For the text-containing cell, return its midpoint in [x, y] coordinate format. 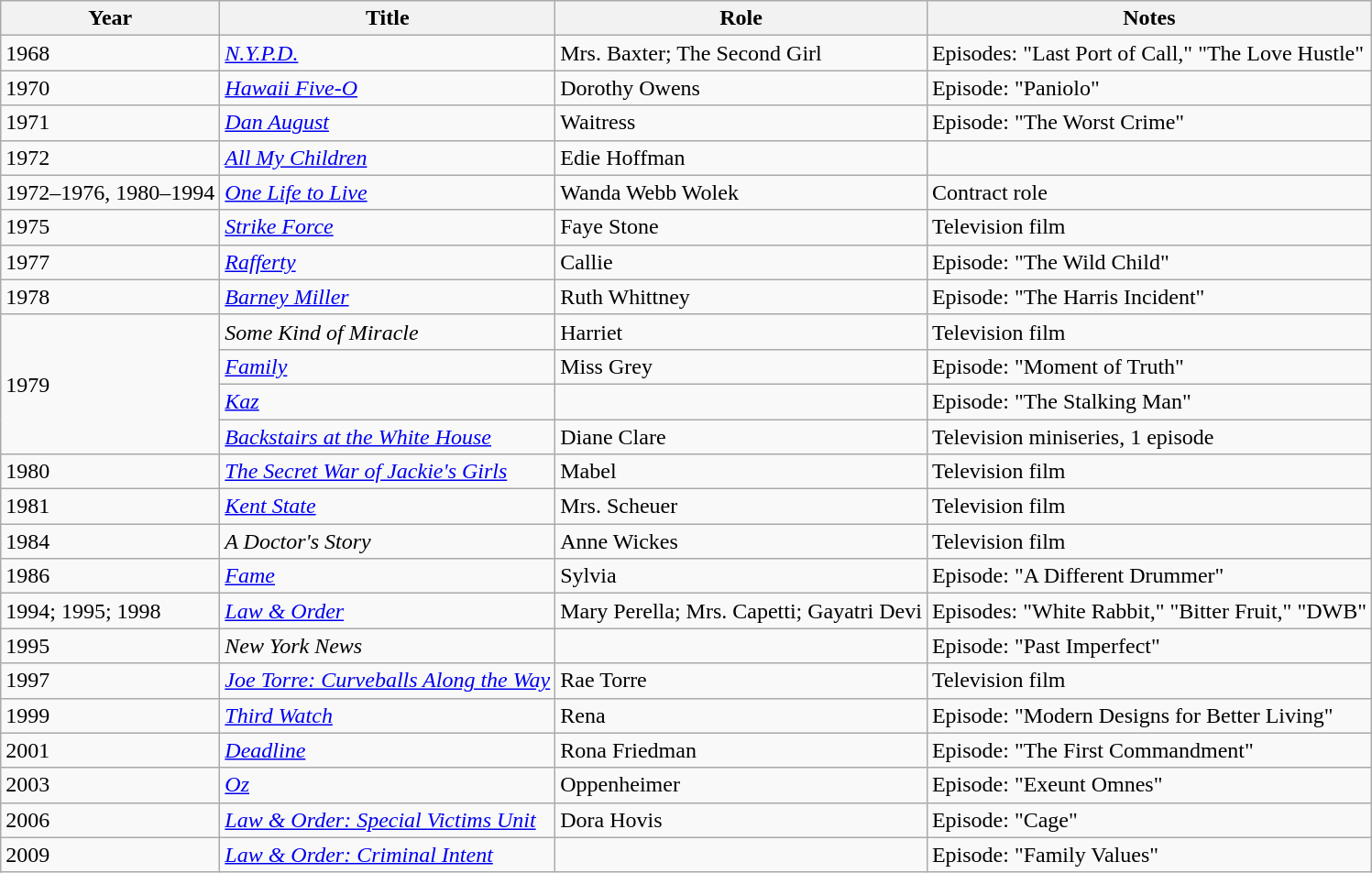
One Life to Live [388, 192]
Episode: "The Wild Child" [1149, 262]
Dorothy Owens [741, 88]
1995 [110, 646]
1978 [110, 297]
Edie Hoffman [741, 158]
Oppenheimer [741, 785]
Kaz [388, 401]
Family [388, 366]
2006 [110, 820]
Third Watch [388, 715]
Ruth Whittney [741, 297]
Oz [388, 785]
1977 [110, 262]
Mary Perella; Mrs. Capetti; Gayatri Devi [741, 611]
1971 [110, 123]
Episode: "Moment of Truth" [1149, 366]
1994; 1995; 1998 [110, 611]
A Doctor's Story [388, 541]
Role [741, 18]
Wanda Webb Wolek [741, 192]
Miss Grey [741, 366]
Callie [741, 262]
Television miniseries, 1 episode [1149, 437]
Episode: "Paniolo" [1149, 88]
Episode: "The Harris Incident" [1149, 297]
Episode: "Past Imperfect" [1149, 646]
1981 [110, 507]
Anne Wickes [741, 541]
Dora Hovis [741, 820]
Episode: "Cage" [1149, 820]
Episodes: "Last Port of Call," "The Love Hustle" [1149, 53]
Rafferty [388, 262]
Rae Torre [741, 681]
1972 [110, 158]
Contract role [1149, 192]
1970 [110, 88]
Harriet [741, 332]
Rena [741, 715]
Law & Order: Criminal Intent [388, 855]
1999 [110, 715]
Dan August [388, 123]
Episode: "The Stalking Man" [1149, 401]
1979 [110, 384]
All My Children [388, 158]
Rona Friedman [741, 750]
Diane Clare [741, 437]
Year [110, 18]
Episode: "The Worst Crime" [1149, 123]
Title [388, 18]
Some Kind of Miracle [388, 332]
Notes [1149, 18]
1975 [110, 227]
2003 [110, 785]
Episode: "The First Commandment" [1149, 750]
Fame [388, 576]
New York News [388, 646]
Mrs. Scheuer [741, 507]
N.Y.P.D. [388, 53]
Waitress [741, 123]
Strike Force [388, 227]
Barney Miller [388, 297]
2009 [110, 855]
Episode: "Exeunt Omnes" [1149, 785]
2001 [110, 750]
Episodes: "White Rabbit," "Bitter Fruit," "DWB" [1149, 611]
1972–1976, 1980–1994 [110, 192]
Episode: "Family Values" [1149, 855]
Faye Stone [741, 227]
Backstairs at the White House [388, 437]
1980 [110, 472]
Deadline [388, 750]
Joe Torre: Curveballs Along the Way [388, 681]
Mabel [741, 472]
Sylvia [741, 576]
Law & Order [388, 611]
1997 [110, 681]
1968 [110, 53]
1986 [110, 576]
Episode: "A Different Drummer" [1149, 576]
Hawaii Five-O [388, 88]
Law & Order: Special Victims Unit [388, 820]
Episode: "Modern Designs for Better Living" [1149, 715]
The Secret War of Jackie's Girls [388, 472]
Kent State [388, 507]
1984 [110, 541]
Mrs. Baxter; The Second Girl [741, 53]
